Search for the cell housing the specified text and yield its [X, Y] center coordinate. 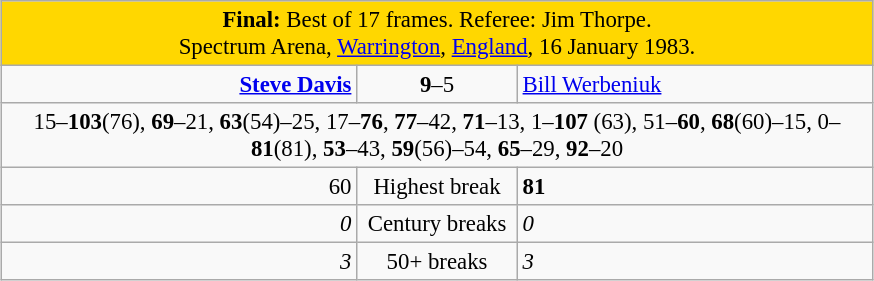
Steve Davis [179, 85]
81 [695, 187]
15–103(76), 69–21, 63(54)–25, 17–76, 77–42, 71–13, 1–107 (63), 51–60, 68(60)–15, 0–81(81), 53–43, 59(56)–54, 65–29, 92–20 [437, 136]
Century breaks [438, 224]
60 [179, 187]
Highest break [438, 187]
Final: Best of 17 frames. Referee: Jim Thorpe. Spectrum Arena, Warrington, England, 16 January 1983. [437, 34]
Bill Werbeniuk [695, 85]
9–5 [438, 85]
50+ breaks [438, 262]
